Return [x, y] of the center of cell containing provided text 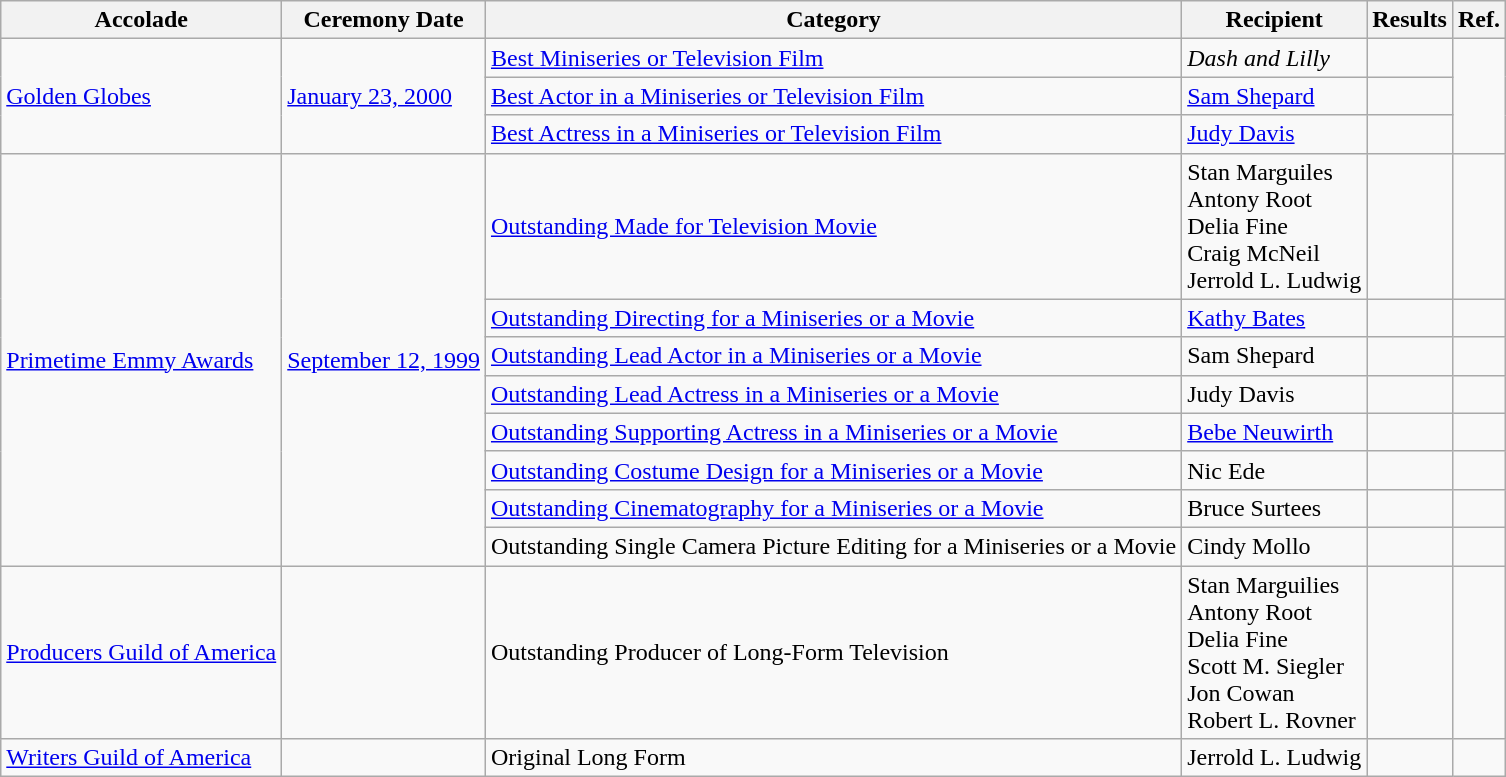
September 12, 1999 [384, 359]
Outstanding Lead Actor in a Miniseries or a Movie [833, 356]
Producers Guild of America [142, 652]
Ceremony Date [384, 20]
Kathy Bates [1274, 318]
Cindy Mollo [1274, 546]
Outstanding Costume Design for a Miniseries or a Movie [833, 470]
Best Actress in a Miniseries or Television Film [833, 134]
Writers Guild of America [142, 758]
Results [1410, 20]
Category [833, 20]
Outstanding Made for Television Movie [833, 226]
Stan MarguiliesAntony RootDelia FineScott M. SieglerJon CowanRobert L. Rovner [1274, 652]
Stan MarguilesAntony RootDelia FineCraig McNeilJerrold L. Ludwig [1274, 226]
January 23, 2000 [384, 96]
Outstanding Supporting Actress in a Miniseries or a Movie [833, 432]
Golden Globes [142, 96]
Ref. [1478, 20]
Jerrold L. Ludwig [1274, 758]
Nic Ede [1274, 470]
Outstanding Directing for a Miniseries or a Movie [833, 318]
Outstanding Cinematography for a Miniseries or a Movie [833, 508]
Outstanding Producer of Long-Form Television [833, 652]
Recipient [1274, 20]
Outstanding Single Camera Picture Editing for a Miniseries or a Movie [833, 546]
Accolade [142, 20]
Outstanding Lead Actress in a Miniseries or a Movie [833, 394]
Bebe Neuwirth [1274, 432]
Best Actor in a Miniseries or Television Film [833, 96]
Original Long Form [833, 758]
Dash and Lilly [1274, 58]
Best Miniseries or Television Film [833, 58]
Bruce Surtees [1274, 508]
Primetime Emmy Awards [142, 359]
